Scan for the cell matching the given text and deliver its [x, y] coordinate at center. 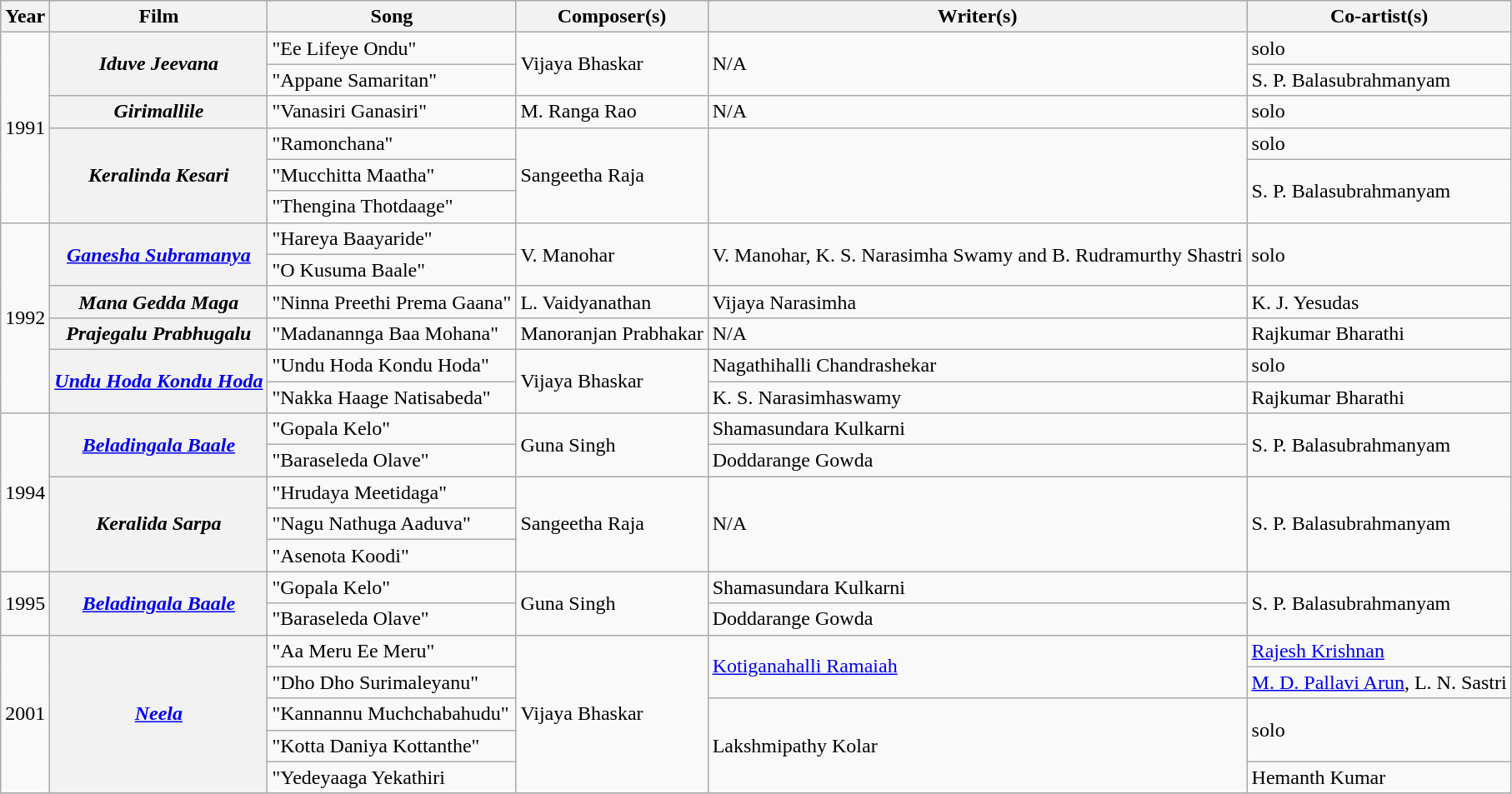
Lakshmipathy Kolar [977, 746]
Nagathihalli Chandrashekar [977, 365]
Girimallile [158, 112]
"Vanasiri Ganasiri" [392, 112]
Rajesh Krishnan [1379, 651]
Writer(s) [977, 17]
L. Vaidyanathan [612, 302]
Co-artist(s) [1379, 17]
"Hrudaya Meetidaga" [392, 492]
1991 [25, 127]
Ganesha Subramanya [158, 254]
"Undu Hoda Kondu Hoda" [392, 365]
"Yedeyaaga Yekathiri [392, 777]
"Kotta Daniya Kottanthe" [392, 746]
"Ee Lifeye Ondu" [392, 48]
"Nakka Haage Natisabeda" [392, 397]
Prajegalu Prabhugalu [158, 333]
"Nagu Nathuga Aaduva" [392, 524]
1995 [25, 603]
"Kannannu Muchchabahudu" [392, 714]
"Aa Meru Ee Meru" [392, 651]
Mana Gedda Maga [158, 302]
Neela [158, 714]
"Dho Dho Surimaleyanu" [392, 682]
Vijaya Narasimha [977, 302]
"Madanannga Baa Mohana" [392, 333]
Keralinda Kesari [158, 175]
M. D. Pallavi Arun, L. N. Sastri [1379, 682]
Song [392, 17]
Manoranjan Prabhakar [612, 333]
"Mucchitta Maatha" [392, 175]
M. Ranga Rao [612, 112]
"Ramonchana" [392, 143]
K. J. Yesudas [1379, 302]
Undu Hoda Kondu Hoda [158, 381]
Year [25, 17]
"Ninna Preethi Prema Gaana" [392, 302]
Keralida Sarpa [158, 524]
2001 [25, 714]
V. Manohar, K. S. Narasimha Swamy and B. Rudramurthy Shastri [977, 254]
"Asenota Koodi" [392, 556]
"Appane Samaritan" [392, 80]
Kotiganahalli Ramaiah [977, 667]
Iduve Jeevana [158, 64]
K. S. Narasimhaswamy [977, 397]
Hemanth Kumar [1379, 777]
1994 [25, 492]
Composer(s) [612, 17]
"O Kusuma Baale" [392, 270]
V. Manohar [612, 254]
"Thengina Thotdaage" [392, 207]
1992 [25, 317]
Film [158, 17]
"Hareya Baayaride" [392, 238]
